Search for the cell housing the specified text and yield its [X, Y] center coordinate. 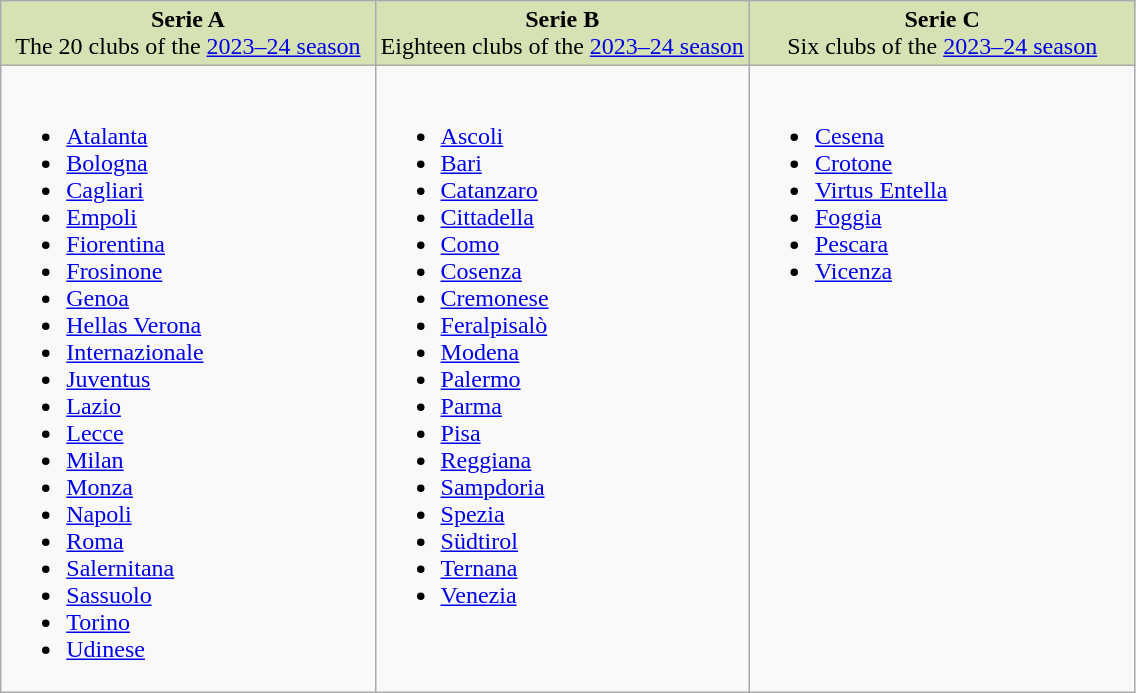
Serie CSix clubs of the 2023–24 season [942, 34]
Serie AThe 20 clubs of the 2023–24 season [188, 34]
Serie BEighteen clubs of the 2023–24 season [562, 34]
CesenaCrotoneVirtus EntellaFoggiaPescaraVicenza [942, 379]
AscoliBariCatanzaroCittadellaComoCosenzaCremoneseFeralpisalòModenaPalermoParmaPisaReggianaSampdoriaSpeziaSüdtirolTernanaVenezia [562, 379]
